Return (X, Y) of the center of cell containing provided text 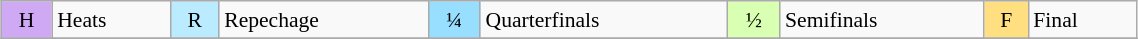
H (26, 20)
R (194, 20)
½ (754, 20)
¼ (454, 20)
F (1006, 20)
Repechage (324, 20)
Quarterfinals (604, 20)
Semifinals (882, 20)
Final (1082, 20)
Heats (111, 20)
